Return the [x, y] coordinate for the center point of the cell that contains the specified text.  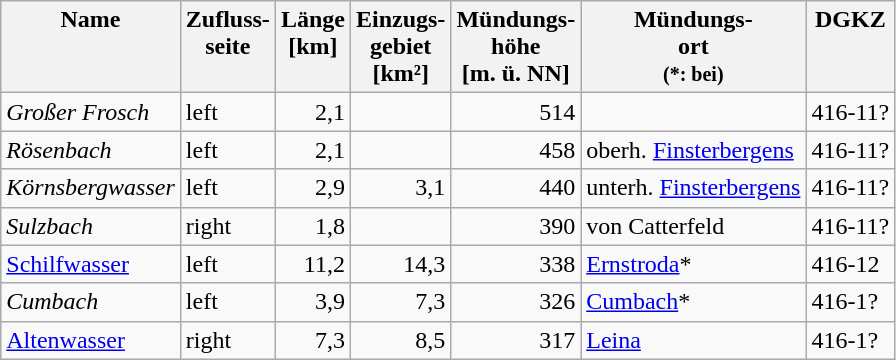
Zufluss-seite [228, 47]
3,9 [312, 302]
Ernstroda* [694, 264]
326 [516, 302]
Altenwasser [91, 340]
Rösenbach [91, 150]
DGKZ [850, 47]
Sulzbach [91, 226]
Körnsbergwasser [91, 188]
2,9 [312, 188]
Länge[km] [312, 47]
Einzugs-gebiet[km²] [400, 47]
Leina [694, 340]
Cumbach [91, 302]
440 [516, 188]
338 [516, 264]
Cumbach* [694, 302]
Schilfwasser [91, 264]
390 [516, 226]
3,1 [400, 188]
317 [516, 340]
unterh. Finsterbergens [694, 188]
Name [91, 47]
von Catterfeld [694, 226]
458 [516, 150]
Mündungs-höhe[m. ü. NN] [516, 47]
11,2 [312, 264]
514 [516, 112]
416-12 [850, 264]
1,8 [312, 226]
oberh. Finsterbergens [694, 150]
14,3 [400, 264]
8,5 [400, 340]
Mündungs-ort(*: bei) [694, 47]
Großer Frosch [91, 112]
